Search for the cell housing the specified text and yield its (X, Y) center coordinate. 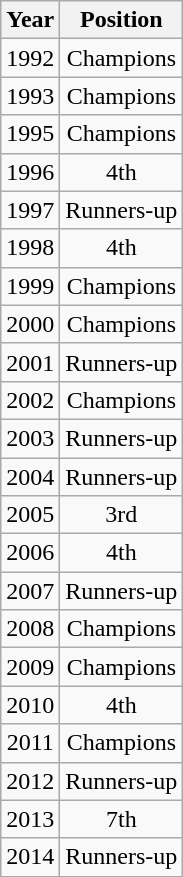
2010 (30, 705)
2002 (30, 400)
1998 (30, 248)
1992 (30, 58)
2001 (30, 362)
2008 (30, 629)
2004 (30, 477)
2005 (30, 515)
1999 (30, 286)
1993 (30, 96)
1997 (30, 210)
2009 (30, 667)
3rd (122, 515)
Position (122, 20)
2011 (30, 743)
2007 (30, 591)
2012 (30, 781)
1995 (30, 134)
1996 (30, 172)
2014 (30, 857)
2006 (30, 553)
2013 (30, 819)
2000 (30, 324)
2003 (30, 438)
7th (122, 819)
Year (30, 20)
